Search for the cell housing the specified text and yield its (X, Y) center coordinate. 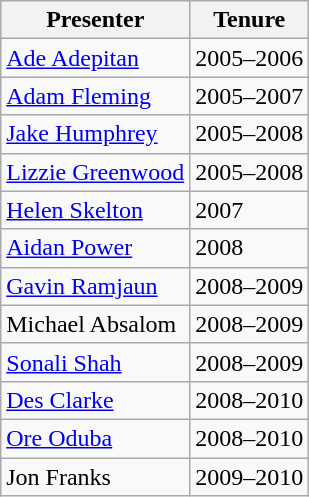
Ade Adepitan (96, 58)
Sonali Shah (96, 362)
Jake Humphrey (96, 134)
Michael Absalom (96, 324)
Helen Skelton (96, 210)
Aidan Power (96, 248)
Lizzie Greenwood (96, 172)
Presenter (96, 20)
Adam Fleming (96, 96)
Gavin Ramjaun (96, 286)
2008 (250, 248)
2009–2010 (250, 477)
Jon Franks (96, 477)
Tenure (250, 20)
Des Clarke (96, 400)
2007 (250, 210)
Ore Oduba (96, 438)
2005–2006 (250, 58)
2005–2007 (250, 96)
